From the cell containing the given text, extract its center point as (x, y) coordinate. 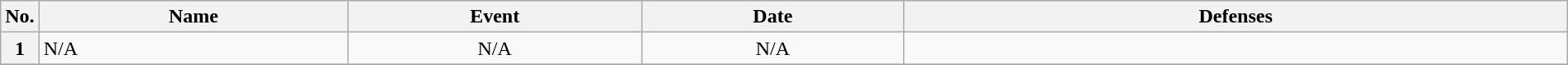
Name (194, 17)
Event (495, 17)
Date (772, 17)
No. (20, 17)
Defenses (1236, 17)
1 (20, 48)
